Scan for the cell matching the given text and deliver its (X, Y) coordinate at center. 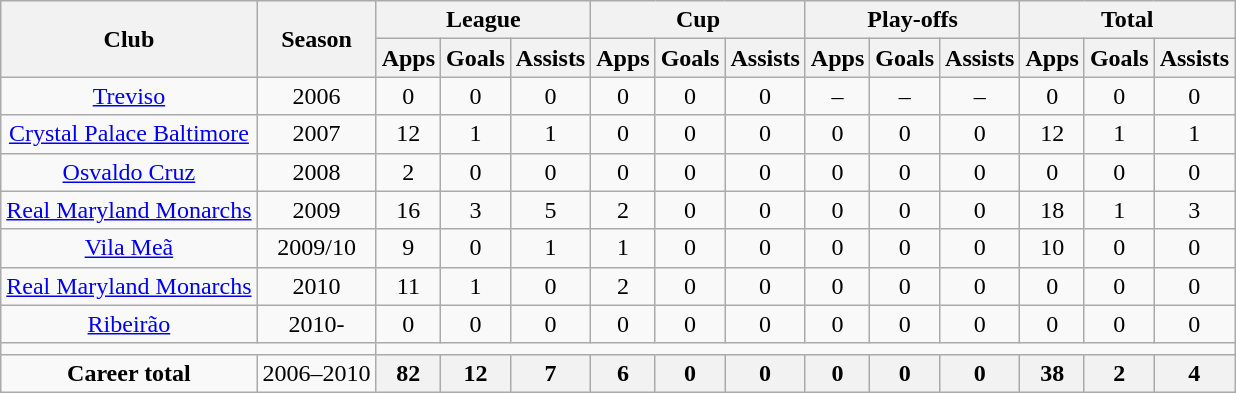
2009 (316, 210)
Crystal Palace Baltimore (129, 134)
Cup (698, 20)
Career total (129, 373)
Osvaldo Cruz (129, 172)
2006–2010 (316, 373)
4 (1194, 373)
2006 (316, 96)
2008 (316, 172)
2007 (316, 134)
5 (550, 210)
Play-offs (912, 20)
38 (1052, 373)
9 (408, 248)
Season (316, 39)
League (484, 20)
2009/10 (316, 248)
Vila Meã (129, 248)
18 (1052, 210)
2010- (316, 324)
7 (550, 373)
10 (1052, 248)
Club (129, 39)
Ribeirão (129, 324)
82 (408, 373)
Treviso (129, 96)
Total (1128, 20)
11 (408, 286)
2010 (316, 286)
6 (623, 373)
16 (408, 210)
